Return the [x, y] coordinate for the center point of the cell that contains the specified text.  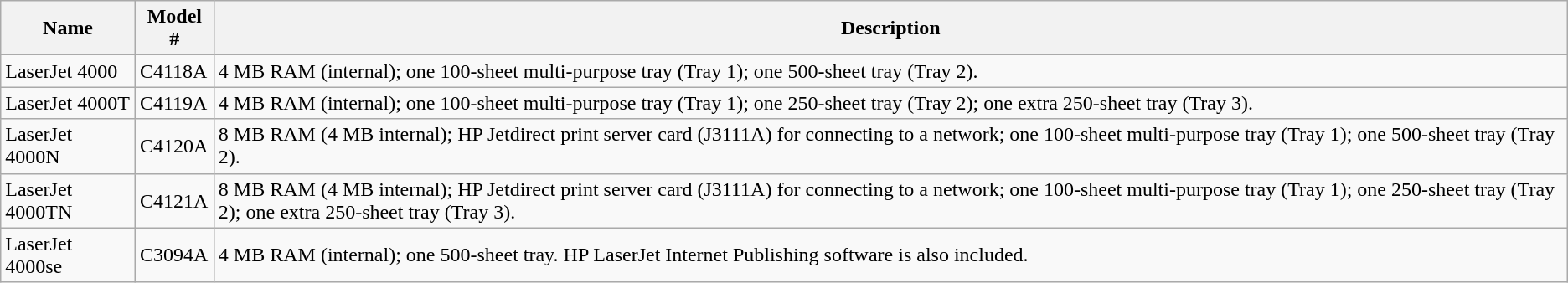
4 MB RAM (internal); one 100-sheet multi-purpose tray (Tray 1); one 500-sheet tray (Tray 2). [890, 71]
LaserJet 4000TN [69, 201]
LaserJet 4000 [69, 71]
C4119A [174, 103]
C3094A [174, 255]
Name [69, 28]
4 MB RAM (internal); one 500-sheet tray. HP LaserJet Internet Publishing software is also included. [890, 255]
C4120A [174, 146]
LaserJet 4000N [69, 146]
C4118A [174, 71]
LaserJet 4000T [69, 103]
LaserJet 4000se [69, 255]
Description [890, 28]
C4121A [174, 201]
Model # [174, 28]
4 MB RAM (internal); one 100-sheet multi-purpose tray (Tray 1); one 250-sheet tray (Tray 2); one extra 250-sheet tray (Tray 3). [890, 103]
